Pinpoint the cell where the given text exists, returning its (x, y) midpoint coordinate. 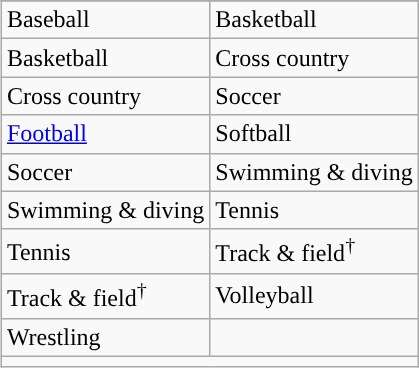
Football (105, 134)
Volleyball (314, 296)
Baseball (105, 20)
Softball (314, 134)
Wrestling (105, 337)
